Extract the (x, y) coordinate from the center of the cell holding the provided text.  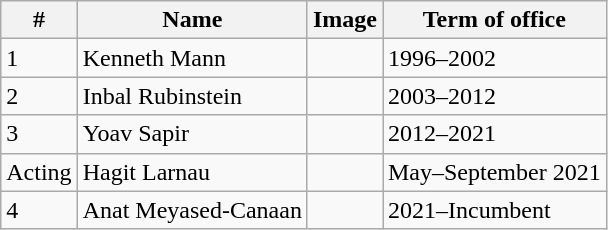
1996–2002 (494, 58)
Name (192, 20)
Yoav Sapir (192, 134)
Inbal Rubinstein (192, 96)
# (39, 20)
Anat Meyased-Canaan (192, 210)
4 (39, 210)
May–September 2021 (494, 172)
2003–2012 (494, 96)
Kenneth Mann (192, 58)
Hagit Larnau (192, 172)
3 (39, 134)
2 (39, 96)
1 (39, 58)
2021–Incumbent (494, 210)
2012–2021 (494, 134)
Term of office (494, 20)
Acting (39, 172)
Image (344, 20)
